Determine the (X, Y) coordinate at the center of the cell enclosing the given text.  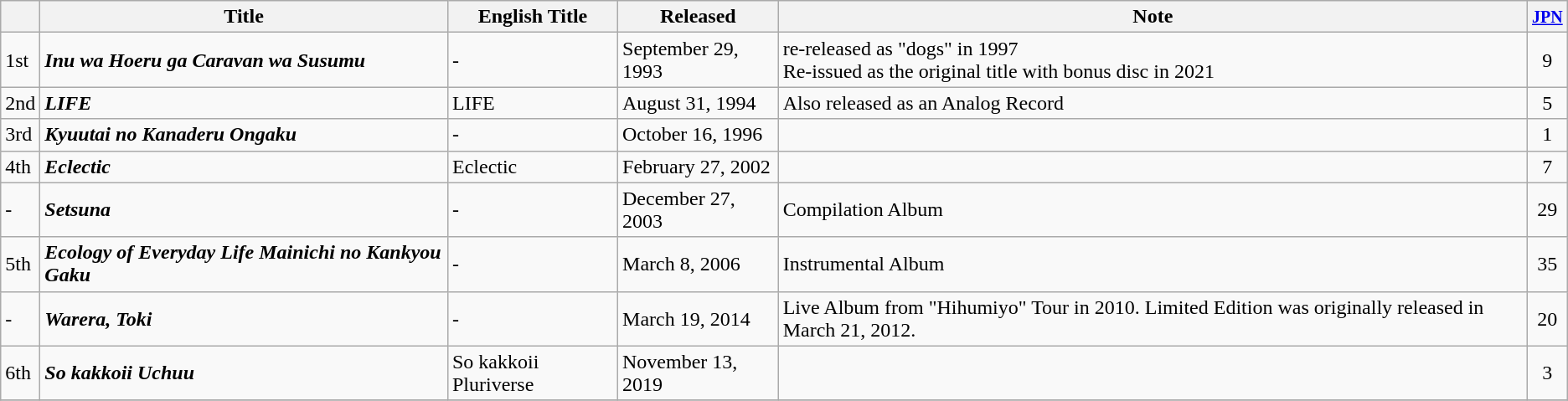
Compilation Album (1153, 209)
Note (1153, 17)
35 (1547, 265)
3rd (20, 135)
5 (1547, 103)
3 (1547, 373)
February 27, 2002 (699, 167)
7 (1547, 167)
So kakkoii Pluriverse (533, 373)
Live Album from "Hihumiyo" Tour in 2010. Limited Edition was originally released in March 21, 2012. (1153, 318)
Ecology of Everyday Life Mainichi no Kankyou Gaku (245, 265)
9 (1547, 60)
5th (20, 265)
1st (20, 60)
4th (20, 167)
November 13, 2019 (699, 373)
So kakkoii Uchuu (245, 373)
September 29, 1993 (699, 60)
1 (1547, 135)
20 (1547, 318)
Warera, Toki (245, 318)
Instrumental Album (1153, 265)
Released (699, 17)
re-released as "dogs" in 1997Re-issued as the original title with bonus disc in 2021 (1153, 60)
6th (20, 373)
English Title (533, 17)
Title (245, 17)
October 16, 1996 (699, 135)
Also released as an Analog Record (1153, 103)
Kyuutai no Kanaderu Ongaku (245, 135)
Setsuna (245, 209)
JPN (1547, 17)
29 (1547, 209)
March 19, 2014 (699, 318)
March 8, 2006 (699, 265)
August 31, 1994 (699, 103)
2nd (20, 103)
Inu wa Hoeru ga Caravan wa Susumu (245, 60)
December 27, 2003 (699, 209)
